Output the [x, y] coordinate of the center of the cell containing the given text.  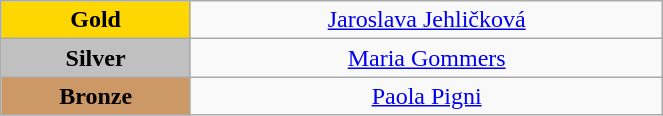
Bronze [96, 96]
Jaroslava Jehličková [426, 20]
Maria Gommers [426, 58]
Gold [96, 20]
Silver [96, 58]
Paola Pigni [426, 96]
